Locate the cell with the specified text and output its (X, Y) center coordinate. 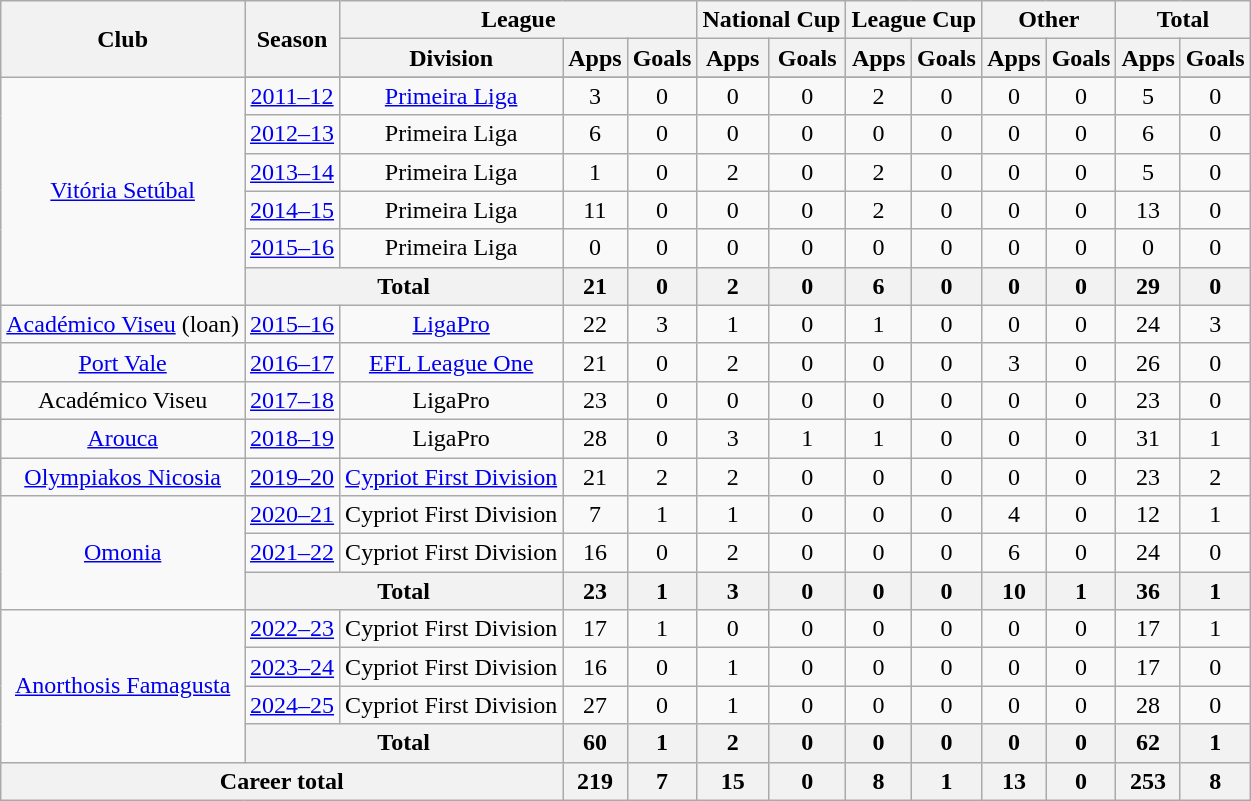
Anorthosis Famagusta (123, 686)
Port Vale (123, 362)
Arouca (123, 438)
36 (1148, 591)
2023–24 (292, 667)
27 (595, 705)
League (518, 20)
Vitória Setúbal (123, 191)
Club (123, 39)
Olympiakos Nicosia (123, 477)
29 (1148, 286)
2019–20 (292, 477)
2012–13 (292, 134)
2018–19 (292, 438)
League Cup (914, 20)
26 (1148, 362)
253 (1148, 781)
11 (595, 210)
EFL League One (452, 362)
Académico Viseu (loan) (123, 324)
4 (1014, 515)
2020–21 (292, 515)
2017–18 (292, 400)
60 (595, 743)
2024–25 (292, 705)
2022–23 (292, 629)
31 (1148, 438)
12 (1148, 515)
15 (733, 781)
Division (452, 58)
219 (595, 781)
Career total (282, 781)
Season (292, 39)
22 (595, 324)
2014–15 (292, 210)
2011–12 (292, 96)
National Cup (772, 20)
Académico Viseu (123, 400)
62 (1148, 743)
2016–17 (292, 362)
2013–14 (292, 172)
Other (1049, 20)
Omonia (123, 553)
2021–22 (292, 553)
10 (1014, 591)
